Search for the cell housing the specified text and yield its (X, Y) center coordinate. 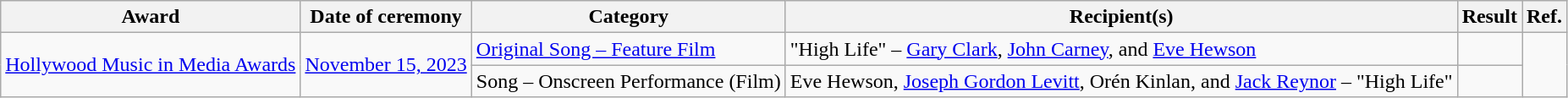
Date of ceremony (386, 17)
Song – Onscreen Performance (Film) (628, 81)
Category (628, 17)
November 15, 2023 (386, 65)
Ref. (1543, 17)
Recipient(s) (1121, 17)
Award (151, 17)
Original Song – Feature Film (628, 49)
"High Life" – Gary Clark, John Carney, and Eve Hewson (1121, 49)
Hollywood Music in Media Awards (151, 65)
Result (1489, 17)
Eve Hewson, Joseph Gordon Levitt, Orén Kinlan, and Jack Reynor – "High Life" (1121, 81)
